Identify which cell holds the provided text, then report its (X, Y) central coordinate. 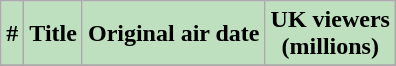
# (12, 34)
Original air date (174, 34)
UK viewers(millions) (330, 34)
Title (54, 34)
